Capture the cell that displays the provided text and extract its [x, y] central coordinate. 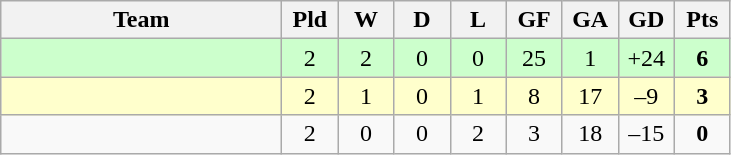
D [422, 20]
17 [590, 96]
8 [534, 96]
GD [646, 20]
Pld [310, 20]
Pts [702, 20]
–9 [646, 96]
18 [590, 134]
W [366, 20]
+24 [646, 58]
6 [702, 58]
L [478, 20]
25 [534, 58]
GA [590, 20]
Team [142, 20]
–15 [646, 134]
GF [534, 20]
